Detect which cell encompasses the target text, then output its [X, Y] center coordinate. 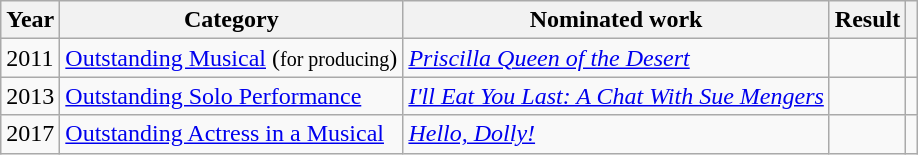
2011 [30, 58]
Priscilla Queen of the Desert [616, 58]
2017 [30, 134]
I'll Eat You Last: A Chat With Sue Mengers [616, 96]
Hello, Dolly! [616, 134]
Outstanding Solo Performance [232, 96]
2013 [30, 96]
Year [30, 20]
Category [232, 20]
Outstanding Actress in a Musical [232, 134]
Nominated work [616, 20]
Outstanding Musical (for producing) [232, 58]
Result [867, 20]
